Find where the given text appears and provide that cell's center as [x, y] coordinate. 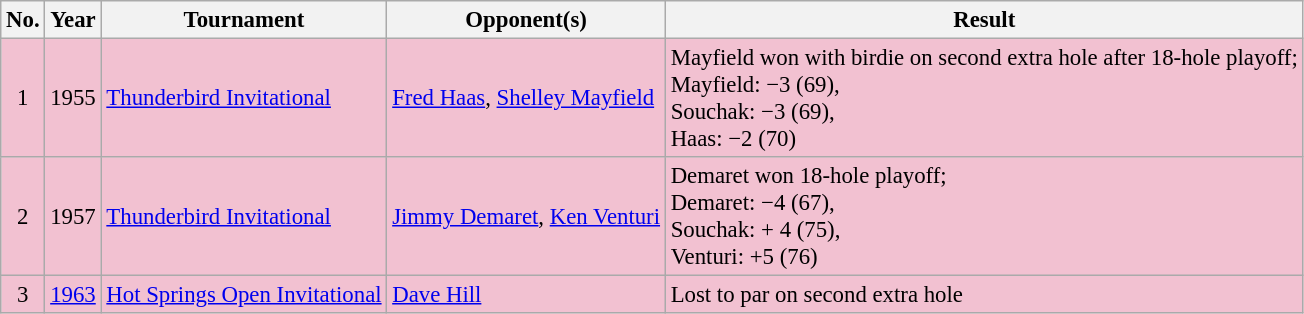
3 [23, 295]
Hot Springs Open Invitational [244, 295]
1957 [73, 216]
Mayfield won with birdie on second extra hole after 18-hole playoff;Mayfield: −3 (69),Souchak: −3 (69),Haas: −2 (70) [984, 98]
Tournament [244, 20]
Lost to par on second extra hole [984, 295]
Result [984, 20]
1963 [73, 295]
No. [23, 20]
1955 [73, 98]
Demaret won 18-hole playoff;Demaret: −4 (67),Souchak: + 4 (75),Venturi: +5 (76) [984, 216]
Jimmy Demaret, Ken Venturi [526, 216]
Dave Hill [526, 295]
2 [23, 216]
Year [73, 20]
Opponent(s) [526, 20]
Fred Haas, Shelley Mayfield [526, 98]
1 [23, 98]
